Detect which cell encompasses the target text, then output its [x, y] center coordinate. 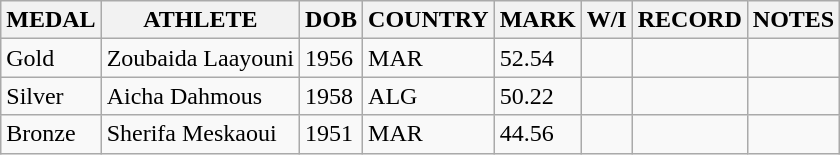
MARK [538, 20]
1951 [330, 134]
1958 [330, 96]
RECORD [690, 20]
Silver [51, 96]
Aicha Dahmous [200, 96]
MEDAL [51, 20]
50.22 [538, 96]
Bronze [51, 134]
ALG [429, 96]
W/I [606, 20]
NOTES [793, 20]
DOB [330, 20]
Sherifa Meskaoui [200, 134]
52.54 [538, 58]
44.56 [538, 134]
1956 [330, 58]
Zoubaida Laayouni [200, 58]
ATHLETE [200, 20]
COUNTRY [429, 20]
Gold [51, 58]
